Scan for the cell matching the given text and deliver its [X, Y] coordinate at center. 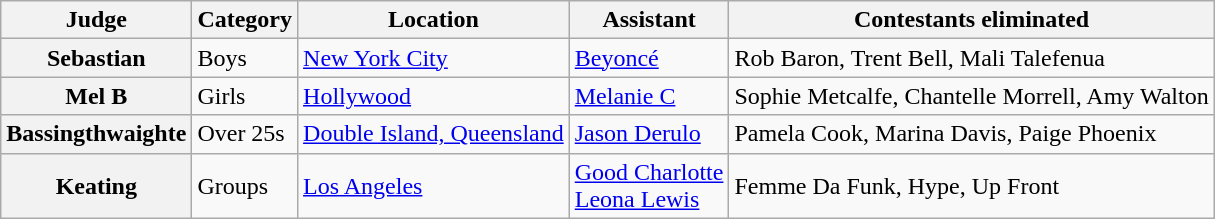
Beyoncé [649, 58]
Sophie Metcalfe, Chantelle Morrell, Amy Walton [972, 96]
Good CharlotteLeona Lewis [649, 186]
Hollywood [434, 96]
Category [245, 20]
Pamela Cook, Marina Davis, Paige Phoenix [972, 134]
Los Angeles [434, 186]
Femme Da Funk, Hype, Up Front [972, 186]
New York City [434, 58]
Bassingthwaighte [96, 134]
Assistant [649, 20]
Rob Baron, Trent Bell, Mali Talefenua [972, 58]
Location [434, 20]
Jason Derulo [649, 134]
Sebastian [96, 58]
Keating [96, 186]
Boys [245, 58]
Melanie C [649, 96]
Judge [96, 20]
Contestants eliminated [972, 20]
Groups [245, 186]
Over 25s [245, 134]
Double Island, Queensland [434, 134]
Girls [245, 96]
Mel B [96, 96]
